Return the [x, y] coordinate for the center point of the cell that contains the specified text.  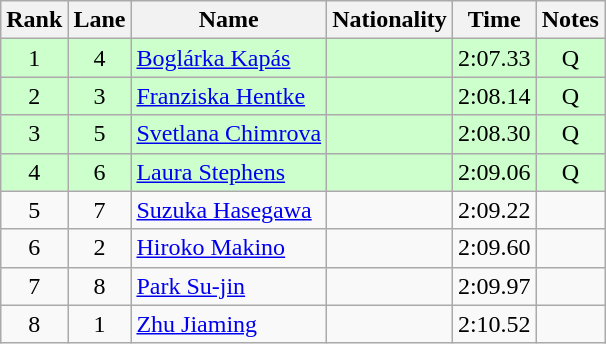
Park Su-jin [229, 286]
2:09.60 [494, 248]
Lane [100, 20]
2:09.97 [494, 286]
2:09.06 [494, 172]
Time [494, 20]
Zhu Jiaming [229, 324]
Name [229, 20]
2:10.52 [494, 324]
2:07.33 [494, 58]
Franziska Hentke [229, 96]
Svetlana Chimrova [229, 134]
2:09.22 [494, 210]
Hiroko Makino [229, 248]
2:08.30 [494, 134]
Laura Stephens [229, 172]
Nationality [390, 20]
Boglárka Kapás [229, 58]
Suzuka Hasegawa [229, 210]
Rank [34, 20]
2:08.14 [494, 96]
Notes [570, 20]
